Identify which cell holds the provided text, then report its [x, y] central coordinate. 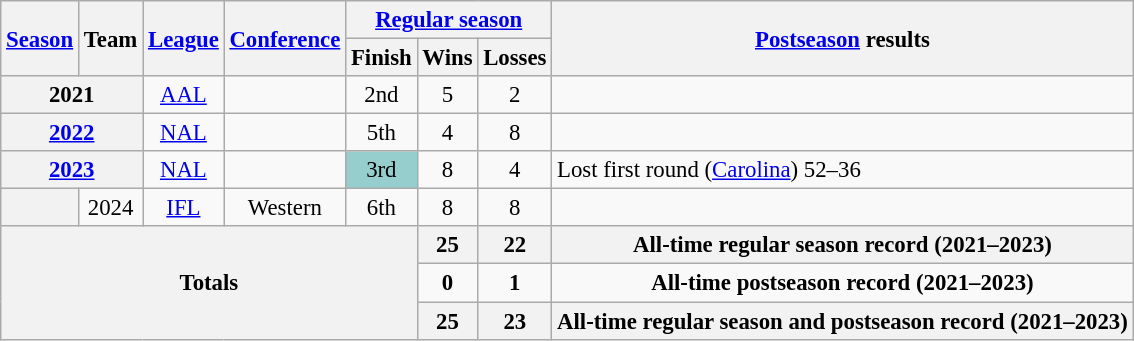
Totals [209, 282]
0 [448, 283]
3rd [382, 170]
2021 [72, 95]
6th [382, 208]
23 [515, 321]
Team [110, 38]
Losses [515, 58]
AAL [184, 95]
22 [515, 245]
Western [285, 208]
2 [515, 95]
Finish [382, 58]
Lost first round (Carolina) 52–36 [842, 170]
5 [448, 95]
5th [382, 133]
Postseason results [842, 38]
2023 [72, 170]
2nd [382, 95]
All-time regular season and postseason record (2021–2023) [842, 321]
League [184, 38]
Wins [448, 58]
Season [40, 38]
Conference [285, 38]
Regular season [449, 20]
All-time regular season record (2021–2023) [842, 245]
2022 [72, 133]
1 [515, 283]
2024 [110, 208]
All-time postseason record (2021–2023) [842, 283]
IFL [184, 208]
